Find where the given text appears and provide that cell's center as (x, y) coordinate. 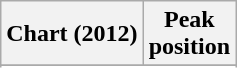
Peakposition (189, 34)
Chart (2012) (72, 34)
